Provide the [X, Y] coordinate of the cell's center where the given text is located.  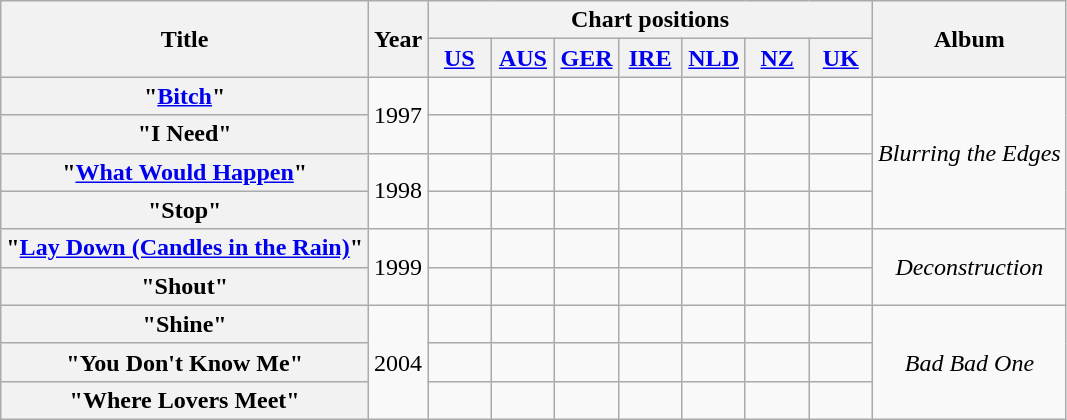
1997 [398, 115]
"Where Lovers Meet" [185, 400]
Year [398, 39]
1999 [398, 267]
"Bitch" [185, 96]
"I Need" [185, 134]
Chart positions [650, 20]
Album [970, 39]
US [460, 58]
GER [587, 58]
NLD [714, 58]
"Lay Down (Candles in the Rain)" [185, 248]
Deconstruction [970, 267]
1998 [398, 191]
Blurring the Edges [970, 153]
Title [185, 39]
"Stop" [185, 210]
"You Don't Know Me" [185, 362]
2004 [398, 362]
"Shout" [185, 286]
NZ [777, 58]
UK [841, 58]
"Shine" [185, 324]
AUS [523, 58]
IRE [650, 58]
"What Would Happen" [185, 172]
Bad Bad One [970, 362]
